Identify which cell holds the provided text, then report its [X, Y] central coordinate. 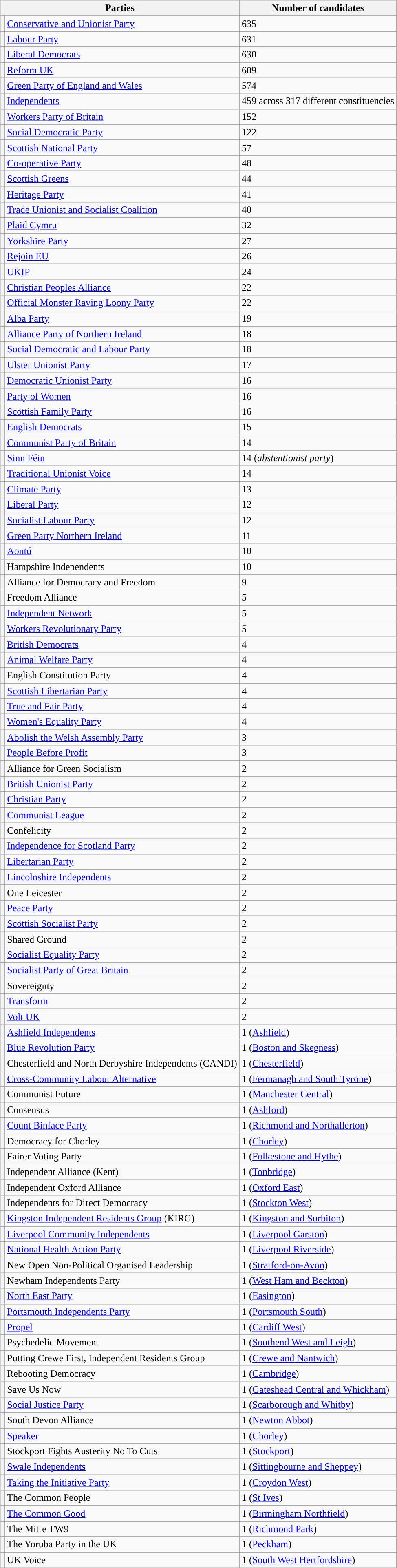
152 [318, 117]
1 (Richmond and Northallerton) [318, 1125]
Social Democratic and Labour Party [122, 349]
630 [318, 55]
1 (Southend West and Leigh) [318, 1343]
Scottish Family Party [122, 411]
17 [318, 365]
9 [318, 582]
Trade Unionist and Socialist Coalition [122, 210]
Heritage Party [122, 194]
1 (Manchester Central) [318, 1094]
Scottish National Party [122, 148]
Animal Welfare Party [122, 660]
Portsmouth Independents Party [122, 1312]
Reform UK [122, 70]
26 [318, 256]
Traditional Unionist Voice [122, 474]
Rejoin EU [122, 256]
Yorkshire Party [122, 241]
Independent Alliance (Kent) [122, 1172]
Hampshire Independents [122, 567]
Fairer Voting Party [122, 1156]
New Open Non-Political Organised Leadership [122, 1265]
609 [318, 70]
Aontú [122, 551]
Communist League [122, 815]
North East Party [122, 1296]
1 (Folkestone and Hythe) [318, 1156]
Cross-Community Labour Alternative [122, 1079]
Speaker [122, 1435]
1 (Stockport) [318, 1451]
South Devon Alliance [122, 1420]
Volt UK [122, 1017]
Alliance for Green Socialism [122, 769]
Independents for Direct Democracy [122, 1203]
122 [318, 132]
Ashfield Independents [122, 1032]
41 [318, 194]
1 (Liverpool Riverside) [318, 1250]
Independents [122, 101]
British Unionist Party [122, 784]
Independence for Scotland Party [122, 846]
1 (Portsmouth South) [318, 1312]
Psychedelic Movement [122, 1343]
Sovereignty [122, 986]
True and Fair Party [122, 707]
Christian Peoples Alliance [122, 287]
Alliance Party of Northern Ireland [122, 334]
1 (Ashfield) [318, 1032]
Consensus [122, 1110]
Green Party Northern Ireland [122, 536]
Christian Party [122, 799]
Rebooting Democracy [122, 1374]
Socialist Equality Party [122, 955]
Democracy for Chorley [122, 1141]
1 (Cambridge) [318, 1374]
19 [318, 318]
1 (Peckham) [318, 1544]
32 [318, 225]
Parties [120, 8]
Putting Crewe First, Independent Residents Group [122, 1358]
Abolish the Welsh Assembly Party [122, 738]
1 (Tonbridge) [318, 1172]
1 (Gateshead Central and Whickham) [318, 1389]
Scottish Greens [122, 179]
Chesterfield and North Derbyshire Independents (CANDI) [122, 1063]
Count Binface Party [122, 1125]
27 [318, 241]
Libertarian Party [122, 861]
1 (Easington) [318, 1296]
1 (Crewe and Nantwich) [318, 1358]
Socialist Labour Party [122, 520]
1 (Kingston and Surbiton) [318, 1219]
Co-operative Party [122, 163]
Liberal Democrats [122, 55]
Swale Independents [122, 1467]
1 (West Ham and Beckton) [318, 1281]
631 [318, 39]
48 [318, 163]
1 (South West Hertfordshire) [318, 1560]
Liverpool Community Independents [122, 1234]
1 (Stratford-on-Avon) [318, 1265]
Independent Network [122, 613]
Climate Party [122, 489]
Alba Party [122, 318]
Shared Ground [122, 939]
1 (Birmingham Northfield) [318, 1513]
40 [318, 210]
14 (abstentionist party) [318, 458]
1 (Chesterfield) [318, 1063]
1 (Richmond Park) [318, 1529]
Taking the Initiative Party [122, 1482]
Propel [122, 1327]
Democratic Unionist Party [122, 380]
National Health Action Party [122, 1250]
1 (Cardiff West) [318, 1327]
The Common Good [122, 1513]
Transform [122, 1001]
1 (Fermanagh and South Tyrone) [318, 1079]
Women's Equality Party [122, 722]
Plaid Cymru [122, 225]
Conservative and Unionist Party [122, 24]
The Yoruba Party in the UK [122, 1544]
Save Us Now [122, 1389]
1 (Stockton West) [318, 1203]
Official Monster Raving Loony Party [122, 303]
Lincolnshire Independents [122, 877]
Workers Party of Britain [122, 117]
1 (Ashford) [318, 1110]
13 [318, 489]
English Democrats [122, 427]
Workers Revolutionary Party [122, 629]
Independent Oxford Alliance [122, 1188]
People Before Profit [122, 753]
Confelicity [122, 830]
635 [318, 24]
Freedom Alliance [122, 598]
Liberal Party [122, 505]
15 [318, 427]
Blue Revolution Party [122, 1048]
Scottish Libertarian Party [122, 691]
Ulster Unionist Party [122, 365]
Social Justice Party [122, 1405]
UKIP [122, 272]
57 [318, 148]
Sinn Féin [122, 458]
11 [318, 536]
British Democrats [122, 644]
The Mitre TW9 [122, 1529]
44 [318, 179]
One Leicester [122, 892]
1 (Liverpool Garston) [318, 1234]
Party of Women [122, 396]
Socialist Party of Great Britain [122, 970]
Communist Future [122, 1094]
1 (Oxford East) [318, 1188]
Social Democratic Party [122, 132]
Labour Party [122, 39]
UK Voice [122, 1560]
Communist Party of Britain [122, 442]
1 (Boston and Skegness) [318, 1048]
Peace Party [122, 908]
Newham Independents Party [122, 1281]
Green Party of England and Wales [122, 86]
Number of candidates [318, 8]
1 (Sittingbourne and Sheppey) [318, 1467]
459 across 317 different constituencies [318, 101]
Scottish Socialist Party [122, 923]
English Constitution Party [122, 675]
1 (Newton Abbot) [318, 1420]
1 (Scarborough and Whitby) [318, 1405]
Alliance for Democracy and Freedom [122, 582]
Kingston Independent Residents Group (KIRG) [122, 1219]
1 (Croydon West) [318, 1482]
24 [318, 272]
1 (St Ives) [318, 1498]
The Common People [122, 1498]
Stockport Fights Austerity No To Cuts [122, 1451]
574 [318, 86]
